Extract the (X, Y) coordinate from the center of the cell holding the provided text.  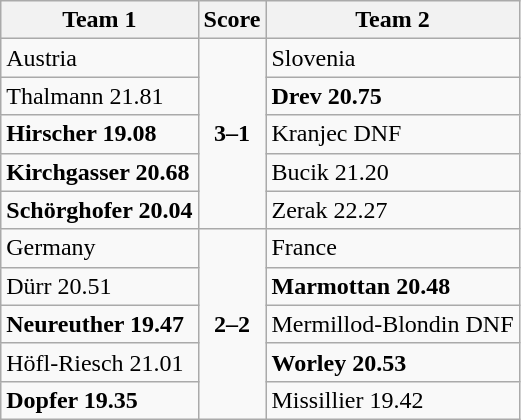
Germany (100, 248)
Schörghofer 20.04 (100, 210)
Dürr 20.51 (100, 286)
Neureuther 19.47 (100, 324)
Missillier 19.42 (392, 400)
Kranjec DNF (392, 134)
Drev 20.75 (392, 96)
Mermillod-Blondin DNF (392, 324)
2–2 (232, 324)
Kirchgasser 20.68 (100, 172)
Zerak 22.27 (392, 210)
Austria (100, 58)
Dopfer 19.35 (100, 400)
Team 2 (392, 20)
Thalmann 21.81 (100, 96)
France (392, 248)
Score (232, 20)
Hirscher 19.08 (100, 134)
Team 1 (100, 20)
Bucik 21.20 (392, 172)
Marmottan 20.48 (392, 286)
Höfl-Riesch 21.01 (100, 362)
3–1 (232, 134)
Slovenia (392, 58)
Worley 20.53 (392, 362)
